Find where the given text appears and provide that cell's center as [x, y] coordinate. 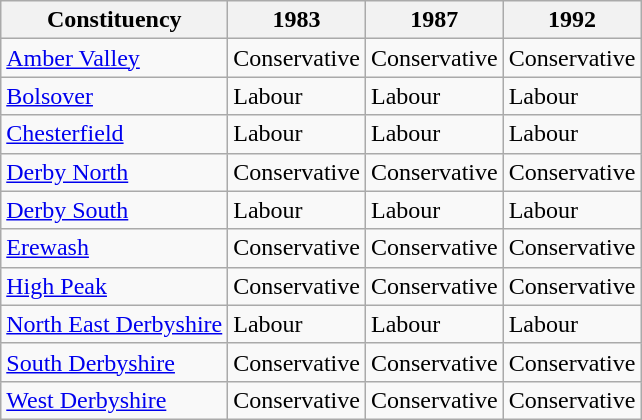
Derby South [114, 210]
South Derbyshire [114, 362]
North East Derbyshire [114, 324]
High Peak [114, 286]
1992 [572, 20]
Erewash [114, 248]
Amber Valley [114, 58]
1987 [434, 20]
Chesterfield [114, 134]
1983 [297, 20]
Bolsover [114, 96]
West Derbyshire [114, 400]
Constituency [114, 20]
Derby North [114, 172]
